Determine the (X, Y) coordinate at the center of the cell enclosing the given text.  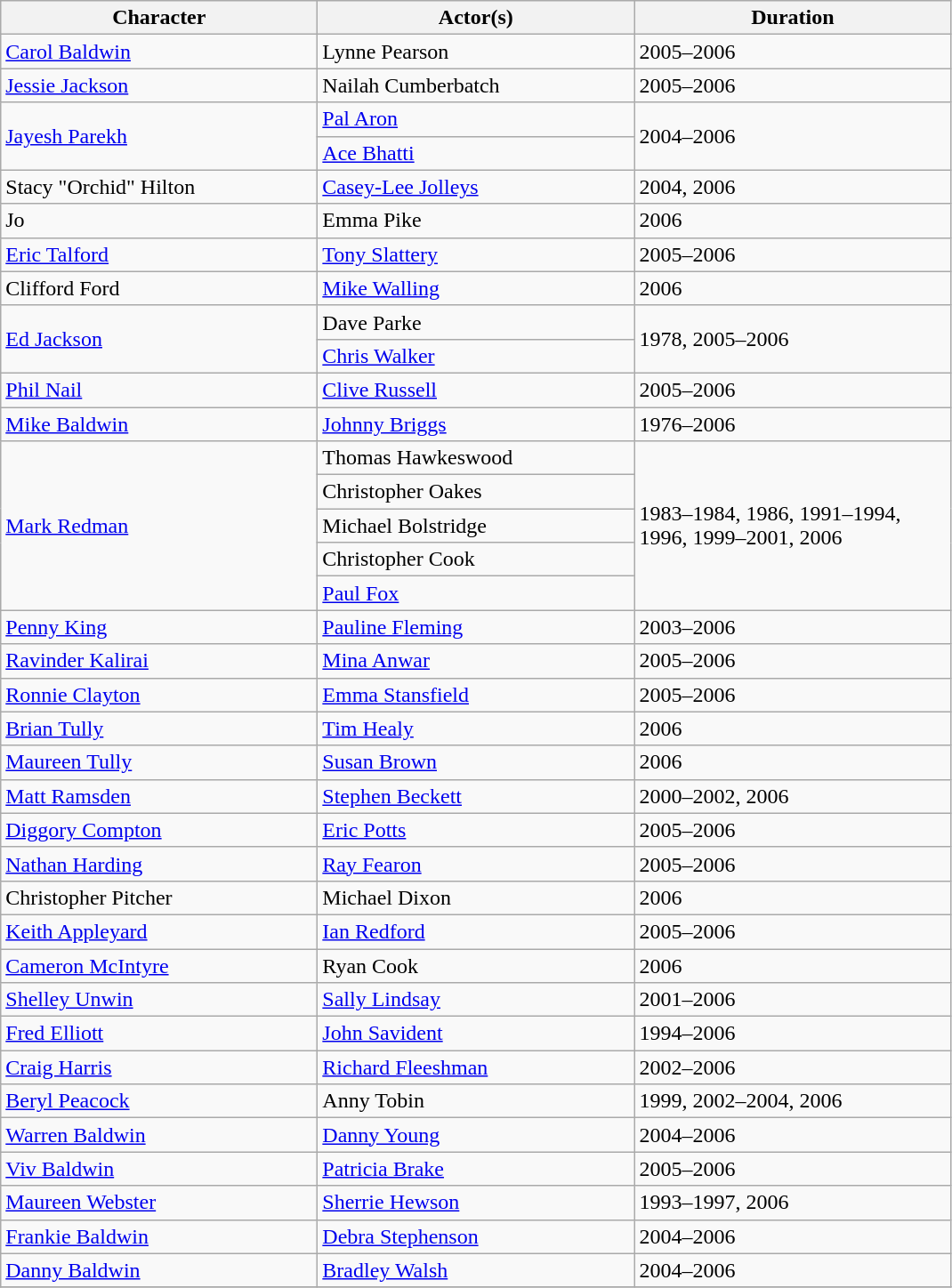
Maureen Tully (159, 762)
Penny King (159, 627)
Stacy "Orchid" Hilton (159, 187)
1999, 2002–2004, 2006 (793, 1101)
Christopher Oakes (476, 492)
Clifford Ford (159, 288)
1993–1997, 2006 (793, 1203)
Casey-Lee Jolleys (476, 187)
Character (159, 18)
Susan Brown (476, 762)
Paul Fox (476, 593)
Michael Bolstridge (476, 526)
Thomas Hawkeswood (476, 458)
Matt Ramsden (159, 796)
2002–2006 (793, 1067)
Maureen Webster (159, 1203)
Pauline Fleming (476, 627)
Christopher Cook (476, 559)
Ian Redford (476, 931)
Eric Talford (159, 254)
Emma Stansfield (476, 695)
Debra Stephenson (476, 1236)
Richard Fleeshman (476, 1067)
Ray Fearon (476, 864)
Cameron McIntyre (159, 965)
Carol Baldwin (159, 52)
Ronnie Clayton (159, 695)
Viv Baldwin (159, 1169)
Duration (793, 18)
1976–2006 (793, 424)
1983–1984, 1986, 1991–1994, 1996, 1999–2001, 2006 (793, 526)
Ravinder Kalirai (159, 661)
Nailah Cumberbatch (476, 85)
Dave Parke (476, 322)
1978, 2005–2006 (793, 339)
Chris Walker (476, 356)
1994–2006 (793, 1034)
Ace Bhatti (476, 153)
Actor(s) (476, 18)
Patricia Brake (476, 1169)
Tony Slattery (476, 254)
Phil Nail (159, 390)
Nathan Harding (159, 864)
Danny Baldwin (159, 1270)
Emma Pike (476, 221)
Fred Elliott (159, 1034)
Brian Tully (159, 729)
Tim Healy (476, 729)
Anny Tobin (476, 1101)
Mark Redman (159, 526)
Mina Anwar (476, 661)
Johnny Briggs (476, 424)
Bradley Walsh (476, 1270)
Shelley Unwin (159, 1000)
Diggory Compton (159, 830)
Warren Baldwin (159, 1135)
Lynne Pearson (476, 52)
Keith Appleyard (159, 931)
Mike Baldwin (159, 424)
Pal Aron (476, 119)
Danny Young (476, 1135)
Craig Harris (159, 1067)
Mike Walling (476, 288)
Eric Potts (476, 830)
Michael Dixon (476, 898)
2000–2002, 2006 (793, 796)
Ed Jackson (159, 339)
Clive Russell (476, 390)
Stephen Beckett (476, 796)
Frankie Baldwin (159, 1236)
Beryl Peacock (159, 1101)
2001–2006 (793, 1000)
2003–2006 (793, 627)
Jessie Jackson (159, 85)
Sally Lindsay (476, 1000)
2004, 2006 (793, 187)
John Savident (476, 1034)
Jo (159, 221)
Jayesh Parekh (159, 136)
Ryan Cook (476, 965)
Sherrie Hewson (476, 1203)
Christopher Pitcher (159, 898)
